Identify which cell holds the provided text, then report its (x, y) central coordinate. 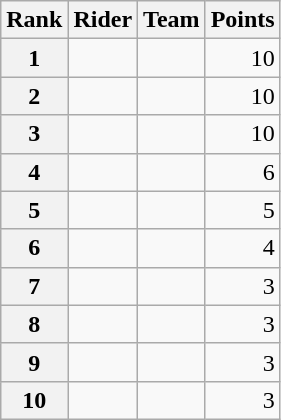
Points (242, 20)
9 (34, 362)
Team (172, 20)
7 (34, 286)
2 (34, 96)
Rank (34, 20)
1 (34, 58)
8 (34, 324)
Rider (103, 20)
